From the cell containing the given text, extract its center point as (x, y) coordinate. 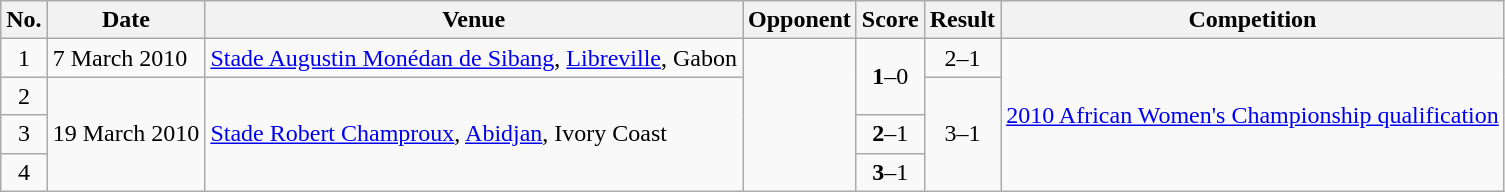
Result (962, 20)
Stade Robert Champroux, Abidjan, Ivory Coast (474, 134)
4 (24, 172)
Date (126, 20)
Opponent (800, 20)
2 (24, 96)
3 (24, 134)
19 March 2010 (126, 134)
1 (24, 58)
7 March 2010 (126, 58)
Stade Augustin Monédan de Sibang, Libreville, Gabon (474, 58)
No. (24, 20)
2010 African Women's Championship qualification (1253, 115)
Competition (1253, 20)
1–0 (890, 77)
Score (890, 20)
Venue (474, 20)
